Provide the (x, y) coordinate of the cell's center where the given text is located.  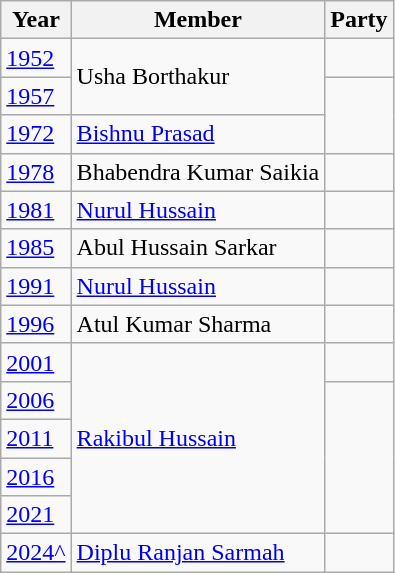
1991 (36, 286)
Year (36, 20)
2016 (36, 477)
1972 (36, 134)
Atul Kumar Sharma (198, 324)
1996 (36, 324)
Bishnu Prasad (198, 134)
1952 (36, 58)
Member (198, 20)
Diplu Ranjan Sarmah (198, 553)
Rakibul Hussain (198, 438)
Bhabendra Kumar Saikia (198, 172)
2024^ (36, 553)
1957 (36, 96)
2011 (36, 438)
1985 (36, 248)
Abul Hussain Sarkar (198, 248)
Party (359, 20)
1981 (36, 210)
1978 (36, 172)
2021 (36, 515)
2006 (36, 400)
2001 (36, 362)
Usha Borthakur (198, 77)
